Return the (x, y) coordinate for the center point of the cell that contains the specified text.  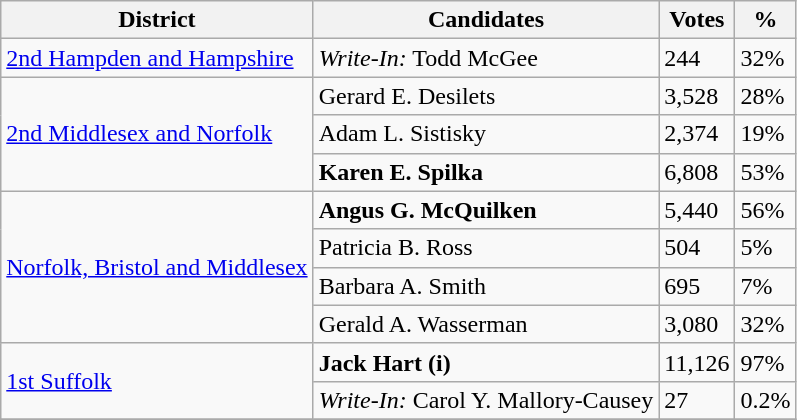
Norfolk, Bristol and Middlesex (157, 267)
5% (766, 248)
53% (766, 172)
56% (766, 210)
2nd Hampden and Hampshire (157, 58)
6,808 (697, 172)
District (157, 20)
27 (697, 400)
Barbara A. Smith (486, 286)
0.2% (766, 400)
Gerard E. Desilets (486, 96)
3,528 (697, 96)
2nd Middlesex and Norfolk (157, 134)
Candidates (486, 20)
1st Suffolk (157, 381)
5,440 (697, 210)
19% (766, 134)
Angus G. McQuilken (486, 210)
695 (697, 286)
504 (697, 248)
7% (766, 286)
Gerald A. Wasserman (486, 324)
3,080 (697, 324)
Write-In: Carol Y. Mallory-Causey (486, 400)
Adam L. Sistisky (486, 134)
% (766, 20)
Votes (697, 20)
28% (766, 96)
Karen E. Spilka (486, 172)
244 (697, 58)
Jack Hart (i) (486, 362)
2,374 (697, 134)
Patricia B. Ross (486, 248)
11,126 (697, 362)
97% (766, 362)
Write-In: Todd McGee (486, 58)
